Provide the [X, Y] coordinate of the cell's center where the given text is located.  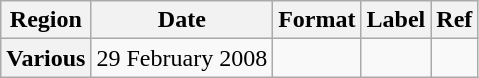
Date [182, 20]
Format [317, 20]
Label [396, 20]
Region [46, 20]
29 February 2008 [182, 58]
Ref [454, 20]
Various [46, 58]
